Locate the cell with the specified text and output its [x, y] center coordinate. 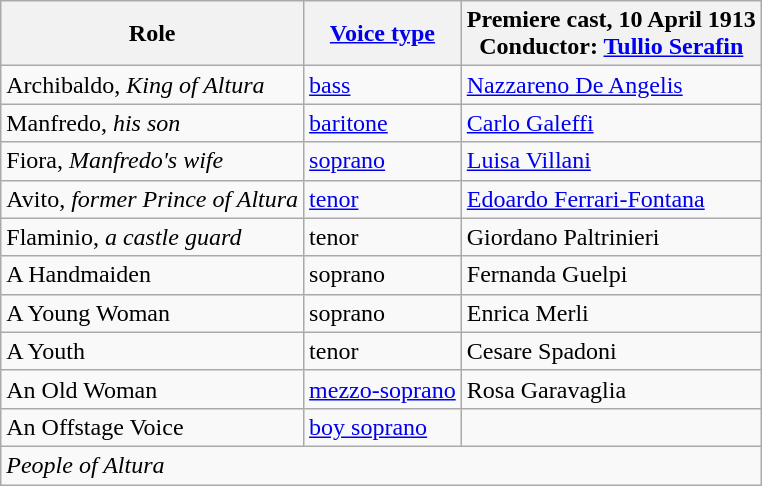
Avito, former Prince of Altura [152, 199]
A Handmaiden [152, 275]
Premiere cast, 10 April 1913Conductor: Tullio Serafin [611, 34]
Giordano Paltrinieri [611, 237]
Edoardo Ferrari-Fontana [611, 199]
A Young Woman [152, 313]
Enrica Merli [611, 313]
baritone [383, 123]
Manfredo, his son [152, 123]
Fiora, Manfredo's wife [152, 161]
A Youth [152, 351]
An Old Woman [152, 389]
Voice type [383, 34]
bass [383, 85]
An Offstage Voice [152, 427]
Flaminio, a castle guard [152, 237]
boy soprano [383, 427]
Nazzareno De Angelis [611, 85]
mezzo-soprano [383, 389]
People of Altura [382, 465]
Rosa Garavaglia [611, 389]
Carlo Galeffi [611, 123]
Archibaldo, King of Altura [152, 85]
Cesare Spadoni [611, 351]
Luisa Villani [611, 161]
Fernanda Guelpi [611, 275]
Role [152, 34]
